Capture the cell that displays the provided text and extract its [x, y] central coordinate. 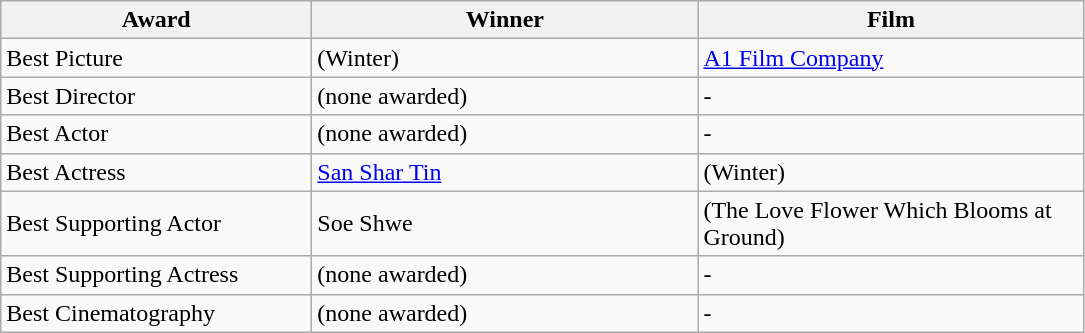
Winner [505, 20]
Best Actor [156, 134]
Film [891, 20]
Best Supporting Actress [156, 275]
Best Picture [156, 58]
Best Actress [156, 172]
Soe Shwe [505, 224]
Best Supporting Actor [156, 224]
(The Love Flower Which Blooms at Ground) [891, 224]
Award [156, 20]
Best Director [156, 96]
San Shar Tin [505, 172]
A1 Film Company [891, 58]
Best Cinematography [156, 313]
